Pinpoint the cell where the given text exists, returning its (x, y) midpoint coordinate. 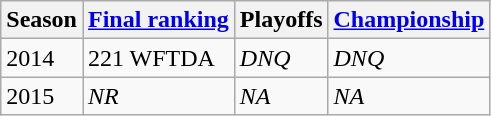
Championship (409, 20)
NR (158, 96)
Season (42, 20)
2015 (42, 96)
2014 (42, 58)
Final ranking (158, 20)
Playoffs (281, 20)
221 WFTDA (158, 58)
